Locate the cell with the specified text and output its (x, y) center coordinate. 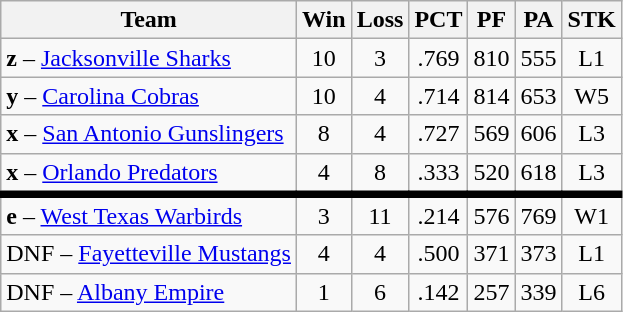
371 (492, 254)
555 (538, 58)
e – West Texas Warbirds (149, 214)
.500 (438, 254)
769 (538, 214)
Loss (380, 20)
y – Carolina Cobras (149, 96)
PCT (438, 20)
.769 (438, 58)
373 (538, 254)
W1 (592, 214)
6 (380, 292)
1 (324, 292)
.214 (438, 214)
339 (538, 292)
.727 (438, 134)
L6 (592, 292)
814 (492, 96)
576 (492, 214)
x – San Antonio Gunslingers (149, 134)
257 (492, 292)
Win (324, 20)
.714 (438, 96)
653 (538, 96)
.333 (438, 174)
569 (492, 134)
Team (149, 20)
PA (538, 20)
W5 (592, 96)
520 (492, 174)
11 (380, 214)
DNF – Albany Empire (149, 292)
DNF – Fayetteville Mustangs (149, 254)
PF (492, 20)
.142 (438, 292)
STK (592, 20)
x – Orlando Predators (149, 174)
z – Jacksonville Sharks (149, 58)
810 (492, 58)
606 (538, 134)
618 (538, 174)
